Extract the (x, y) coordinate from the center of the cell holding the provided text.  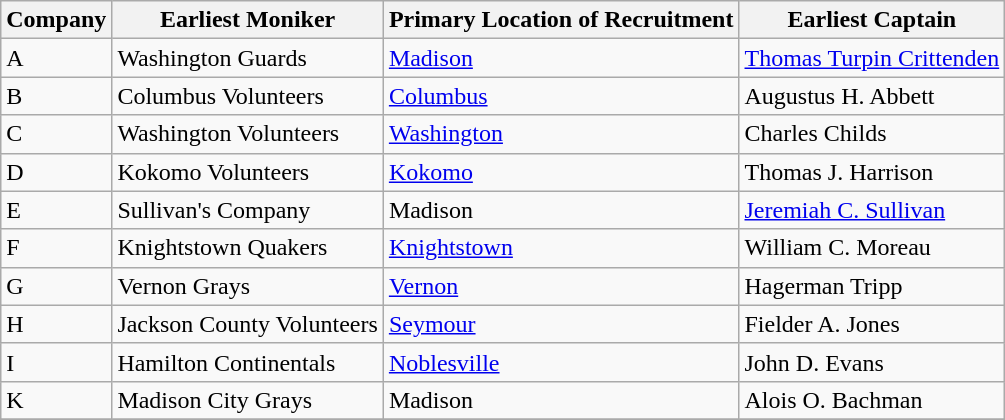
E (56, 210)
Earliest Captain (872, 20)
Hamilton Continentals (248, 362)
Vernon (561, 286)
Noblesville (561, 362)
Columbus (561, 96)
Hagerman Tripp (872, 286)
William C. Moreau (872, 248)
G (56, 286)
John D. Evans (872, 362)
D (56, 172)
Thomas Turpin Crittenden (872, 58)
Augustus H. Abbett (872, 96)
Washington (561, 134)
Primary Location of Recruitment (561, 20)
Knightstown Quakers (248, 248)
Jeremiah C. Sullivan (872, 210)
H (56, 324)
Company (56, 20)
Thomas J. Harrison (872, 172)
F (56, 248)
B (56, 96)
A (56, 58)
I (56, 362)
Fielder A. Jones (872, 324)
Knightstown (561, 248)
Columbus Volunteers (248, 96)
Washington Guards (248, 58)
C (56, 134)
Kokomo (561, 172)
Alois O. Bachman (872, 400)
Jackson County Volunteers (248, 324)
K (56, 400)
Charles Childs (872, 134)
Seymour (561, 324)
Vernon Grays (248, 286)
Sullivan's Company (248, 210)
Madison City Grays (248, 400)
Kokomo Volunteers (248, 172)
Washington Volunteers (248, 134)
Earliest Moniker (248, 20)
